Capture the cell that displays the provided text and extract its [x, y] central coordinate. 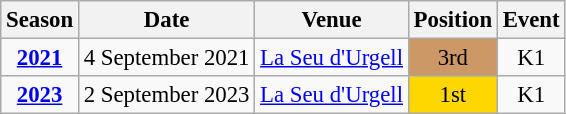
2021 [40, 58]
Event [531, 20]
Venue [332, 20]
2 September 2023 [166, 95]
4 September 2021 [166, 58]
2023 [40, 95]
Date [166, 20]
Position [452, 20]
1st [452, 95]
Season [40, 20]
3rd [452, 58]
